Capture the cell that displays the provided text and extract its [x, y] central coordinate. 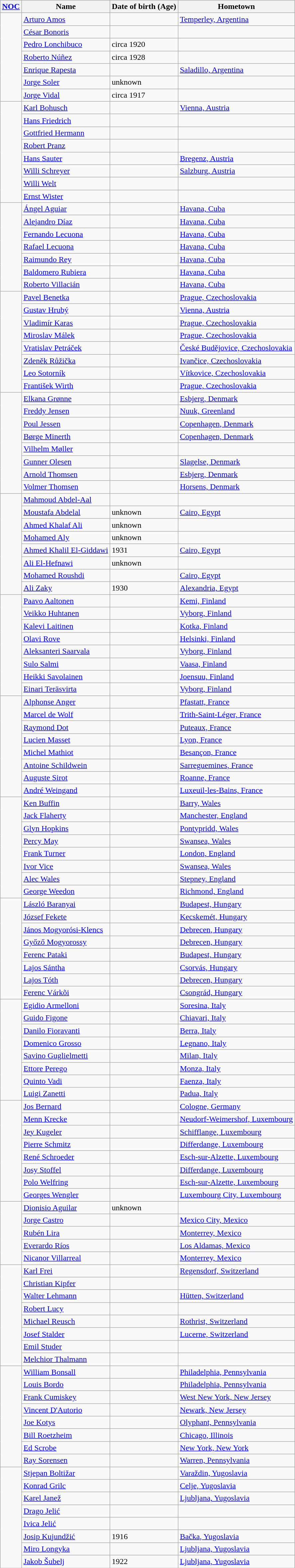
Neudorf-Weimershof, Luxembourg [237, 1119]
Ivica Jelić [66, 1523]
Karl Bohusch [66, 108]
Volmer Thomsen [66, 487]
František Wirth [66, 386]
Heikki Savolainen [66, 677]
Lucerne, Switzerland [237, 1334]
Emil Studer [66, 1346]
Saladillo, Argentina [237, 70]
Ali El-Hefnawi [66, 563]
České Budějovice, Czechoslovakia [237, 348]
László Baranyai [66, 904]
Fernando Lecuona [66, 234]
Gustav Hrubý [66, 310]
Auguste Sirot [66, 778]
Legnano, Italy [237, 1043]
Paavo Aaltonen [66, 601]
Vaasa, Finland [237, 664]
Percy May [66, 841]
Soresina, Italy [237, 1005]
Faenza, Italy [237, 1081]
Sarreguemines, France [237, 765]
Barry, Wales [237, 803]
Melchior Thalmann [66, 1359]
Josef Stalder [66, 1334]
Jos Bernard [66, 1106]
Ferenc Pataki [66, 955]
Celje, Yugoslavia [237, 1486]
Christian Kipfer [66, 1283]
Polo Welfring [66, 1182]
Robert Lucy [66, 1309]
1931 [144, 550]
circa 1928 [144, 57]
Kalevi Laitinen [66, 626]
Ken Buffin [66, 803]
Miroslav Málek [66, 335]
1916 [144, 1536]
Padua, Italy [237, 1094]
Jorge Castro [66, 1220]
Roberto Núñez [66, 57]
Walter Lehmann [66, 1296]
Mahmoud Abdel-Aal [66, 500]
Lyon, France [237, 740]
1922 [144, 1561]
Antoine Schildwein [66, 765]
Joe Kotys [66, 1423]
Raymond Dot [66, 727]
Ali Zaky [66, 588]
József Fekete [66, 917]
Chiavari, Italy [237, 1018]
Name [66, 7]
Bill Roetzheim [66, 1435]
Ferenc Várkõi [66, 993]
Ed Scrobe [66, 1448]
Vincent D'Autorio [66, 1410]
Vratislav Petráček [66, 348]
Frank Cumiskey [66, 1397]
Menn Krecke [66, 1119]
Trith-Saint-Léger, France [237, 714]
André Weingand [66, 790]
Ivor Vice [66, 866]
Manchester, England [237, 816]
Konrad Grilc [66, 1486]
Pierre Schmitz [66, 1144]
Mohamed Roushdi [66, 576]
William Bonsall [66, 1372]
Ahmed Khalil El-Giddawi [66, 550]
Temperley, Argentina [237, 19]
Pfastatt, France [237, 702]
Marcel de Wolf [66, 714]
Olyphant, Pennsylvania [237, 1423]
Egidio Armelloni [66, 1005]
Ivančice, Czechoslovakia [237, 360]
New York, New York [237, 1448]
Josy Stoffel [66, 1169]
Georges Wengler [66, 1195]
Alphonse Anger [66, 702]
Varaždin, Yugoslavia [237, 1473]
Slagelse, Denmark [237, 462]
NOC [11, 7]
Poul Jessen [66, 424]
Danilo Fioravanti [66, 1031]
Gottfried Hermann [66, 133]
Kotka, Finland [237, 626]
Rothrist, Switzerland [237, 1321]
Jack Flaherty [66, 816]
Date of birth (Age) [144, 7]
Mexico City, Mexico [237, 1220]
Newark, New Jersey [237, 1410]
Joensuu, Finland [237, 677]
Luxeuil-les-Bains, France [237, 790]
Ray Sorensen [66, 1460]
London, England [237, 854]
circa 1920 [144, 45]
Cologne, Germany [237, 1106]
Alexandria, Egypt [237, 588]
Savino Guglielmetti [66, 1056]
Alejandro Díaz [66, 222]
Richmond, England [237, 891]
Guido Figone [66, 1018]
Ettore Perego [66, 1068]
Arnold Thomsen [66, 474]
Leo Sotorník [66, 373]
Louis Bordo [66, 1385]
Olavi Rove [66, 639]
Los Aldamas, Mexico [237, 1245]
Stepney, England [237, 879]
Monza, Italy [237, 1068]
Hütten, Switzerland [237, 1296]
Michael Reusch [66, 1321]
János Mogyorósi-Klencs [66, 929]
Robert Pranz [66, 145]
Hans Friedrich [66, 120]
Willi Welt [66, 184]
Pontypridd, Wales [237, 828]
Csorvás, Hungary [237, 968]
Győző Mogyorossy [66, 942]
Roberto Villacián [66, 285]
Elkana Grønne [66, 399]
Roanne, France [237, 778]
Ángel Aguiar [66, 209]
Nuuk, Greenland [237, 411]
1930 [144, 588]
Pedro Lonchibuco [66, 45]
Karel Janež [66, 1498]
Glyn Hopkins [66, 828]
Michel Mathiot [66, 752]
Bačka, Yugoslavia [237, 1536]
Schifflange, Luxembourg [237, 1132]
Puteaux, France [237, 727]
Veikko Huhtanen [66, 613]
George Weedon [66, 891]
Willi Schreyer [66, 171]
Milan, Italy [237, 1056]
Gunner Olesen [66, 462]
Csongrád, Hungary [237, 993]
Stjepan Boltižar [66, 1473]
Karl Frei [66, 1271]
Dionisio Aguilar [66, 1208]
Baldomero Rubiera [66, 272]
Rubén Lira [66, 1233]
Sulo Salmi [66, 664]
Ernst Wister [66, 196]
Alec Wales [66, 879]
René Schroeder [66, 1157]
Domenico Grosso [66, 1043]
Warren, Pennsylvania [237, 1460]
Salzburg, Austria [237, 171]
Nicanor Villarreal [66, 1258]
Hans Sauter [66, 158]
Lajos Tóth [66, 980]
Lucien Masset [66, 740]
Einari Teräsvirta [66, 689]
Jey Kugeler [66, 1132]
Miro Longyka [66, 1549]
César Bonoris [66, 32]
Raimundo Rey [66, 259]
Enrique Rapesta [66, 70]
Helsinki, Finland [237, 639]
West New York, New Jersey [237, 1397]
Kemi, Finland [237, 601]
Jorge Soler [66, 82]
Lajos Sántha [66, 968]
Jorge Vidal [66, 95]
Pavel Benetka [66, 297]
Besançon, France [237, 752]
Arturo Amos [66, 19]
circa 1917 [144, 95]
Luigi Zanetti [66, 1094]
Freddy Jensen [66, 411]
Ahmed Khalaf Ali [66, 525]
Everardo Ríos [66, 1245]
Vítkovice, Czechoslovakia [237, 373]
Josip Kujundžić [66, 1536]
Horsens, Denmark [237, 487]
Bregenz, Austria [237, 158]
Børge Minerth [66, 436]
Hometown [237, 7]
Vladimír Karas [66, 323]
Rafael Lecuona [66, 247]
Aleksanteri Saarvala [66, 651]
Frank Turner [66, 854]
Regensdorf, Switzerland [237, 1271]
Quinto Vadi [66, 1081]
Moustafa Abdelal [66, 512]
Vilhelm Møller [66, 449]
Luxembourg City, Luxembourg [237, 1195]
Kecskemét, Hungary [237, 917]
Drago Jelić [66, 1511]
Chicago, Illinois [237, 1435]
Zdeněk Růžička [66, 360]
Jakob Šubelj [66, 1561]
Mohamed Aly [66, 537]
Berra, Italy [237, 1031]
